Search for the cell housing the specified text and yield its [x, y] center coordinate. 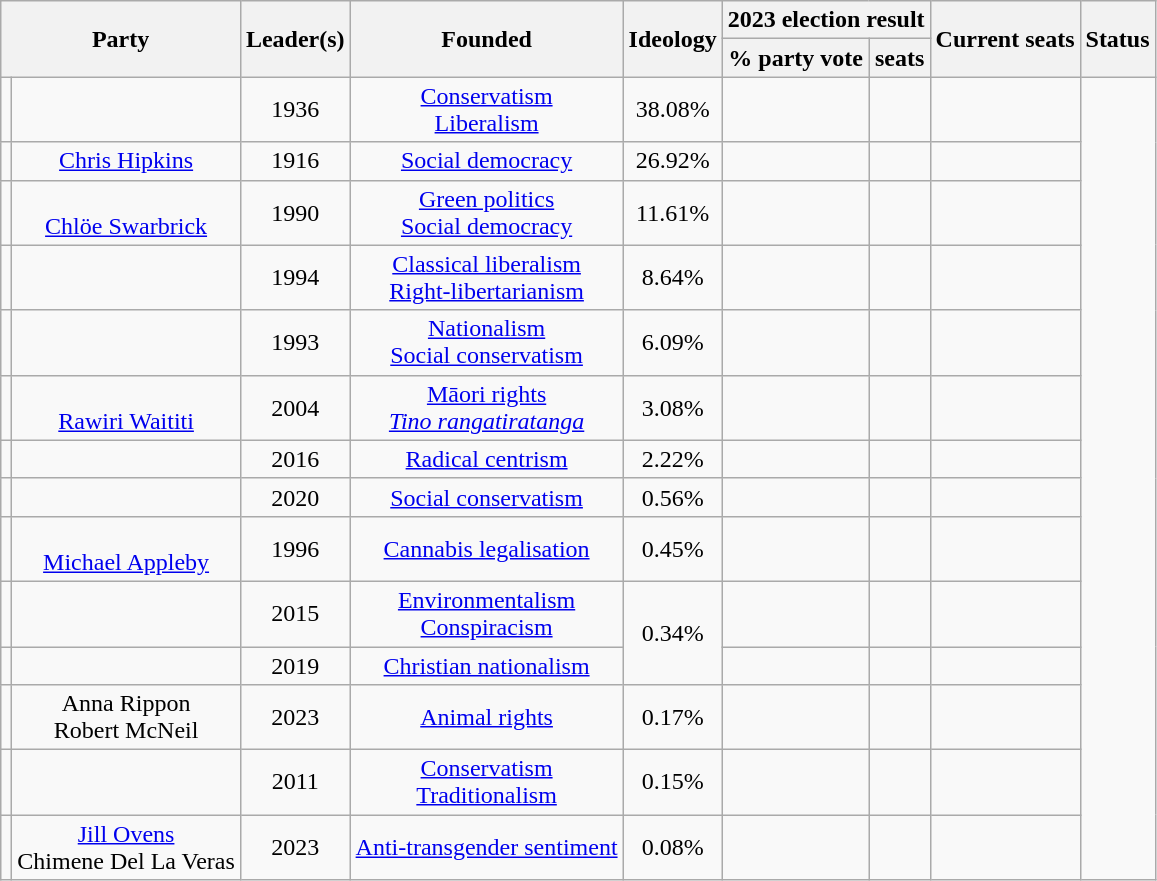
% party vote [796, 58]
Status [1118, 39]
26.92% [672, 161]
1990 [295, 212]
6.09% [672, 342]
3.08% [672, 408]
0.17% [672, 718]
1996 [295, 548]
1993 [295, 342]
2020 [295, 497]
1916 [295, 161]
seats [900, 58]
Anti-transgender sentiment [486, 848]
Party [121, 39]
Current seats [1005, 39]
2019 [295, 665]
38.08% [672, 110]
Social conservatism [486, 497]
Animal rights [486, 718]
0.15% [672, 782]
0.56% [672, 497]
Michael Appleby [126, 548]
2015 [295, 614]
ConservatismLiberalism [486, 110]
11.61% [672, 212]
Jill Ovens Chimene Del La Veras [126, 848]
Anna RipponRobert McNeil [126, 718]
2004 [295, 408]
2016 [295, 459]
Classical liberalismRight-libertarianism [486, 278]
0.45% [672, 548]
0.34% [672, 632]
Leader(s) [295, 39]
Rawiri Waititi [126, 408]
NationalismSocial conservatism [486, 342]
1994 [295, 278]
8.64% [672, 278]
Christian nationalism [486, 665]
Radical centrism [486, 459]
Cannabis legalisation [486, 548]
Māori rightsTino rangatiratanga [486, 408]
ConservatismTraditionalism [486, 782]
1936 [295, 110]
2023 election result [826, 20]
EnvironmentalismConspiracism [486, 614]
Founded [486, 39]
2.22% [672, 459]
Social democracy [486, 161]
Chlöe Swarbrick [126, 212]
0.08% [672, 848]
Ideology [672, 39]
2011 [295, 782]
Green politicsSocial democracy [486, 212]
Chris Hipkins [126, 161]
